Identify which cell holds the provided text, then report its [X, Y] central coordinate. 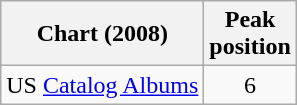
Chart (2008) [102, 34]
6 [250, 85]
US Catalog Albums [102, 85]
Peakposition [250, 34]
